Provide the (x, y) coordinate of the cell's center where the given text is located.  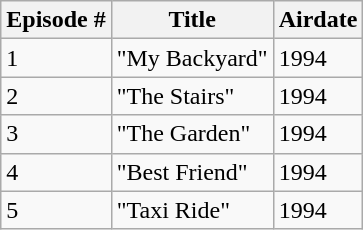
"Taxi Ride" (192, 210)
3 (56, 134)
4 (56, 172)
"The Stairs" (192, 96)
Airdate (318, 20)
"The Garden" (192, 134)
Episode # (56, 20)
5 (56, 210)
"Best Friend" (192, 172)
"My Backyard" (192, 58)
2 (56, 96)
1 (56, 58)
Title (192, 20)
